Identify which cell holds the provided text, then report its [x, y] central coordinate. 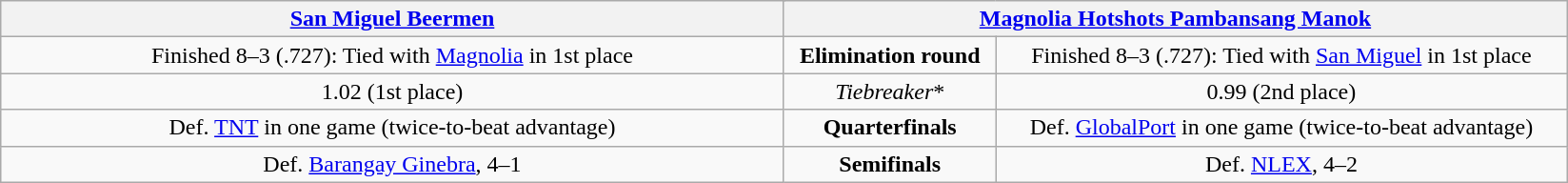
Def. Barangay Ginebra, 4–1 [392, 164]
Finished 8–3 (.727): Tied with Magnolia in 1st place [392, 55]
0.99 (2nd place) [1281, 91]
Def. TNT in one game (twice-to-beat advantage) [392, 128]
Def. NLEX, 4–2 [1281, 164]
Semifinals [889, 164]
Quarterfinals [889, 128]
Tiebreaker* [889, 91]
Def. GlobalPort in one game (twice-to-beat advantage) [1281, 128]
Finished 8–3 (.727): Tied with San Miguel in 1st place [1281, 55]
San Miguel Beermen [392, 19]
Elimination round [889, 55]
Magnolia Hotshots Pambansang Manok [1175, 19]
1.02 (1st place) [392, 91]
